Capture the cell that displays the provided text and extract its (X, Y) central coordinate. 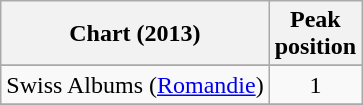
Swiss Albums (Romandie) (135, 85)
1 (315, 85)
Peakposition (315, 34)
Chart (2013) (135, 34)
